Pinpoint the cell where the given text exists, returning its [X, Y] midpoint coordinate. 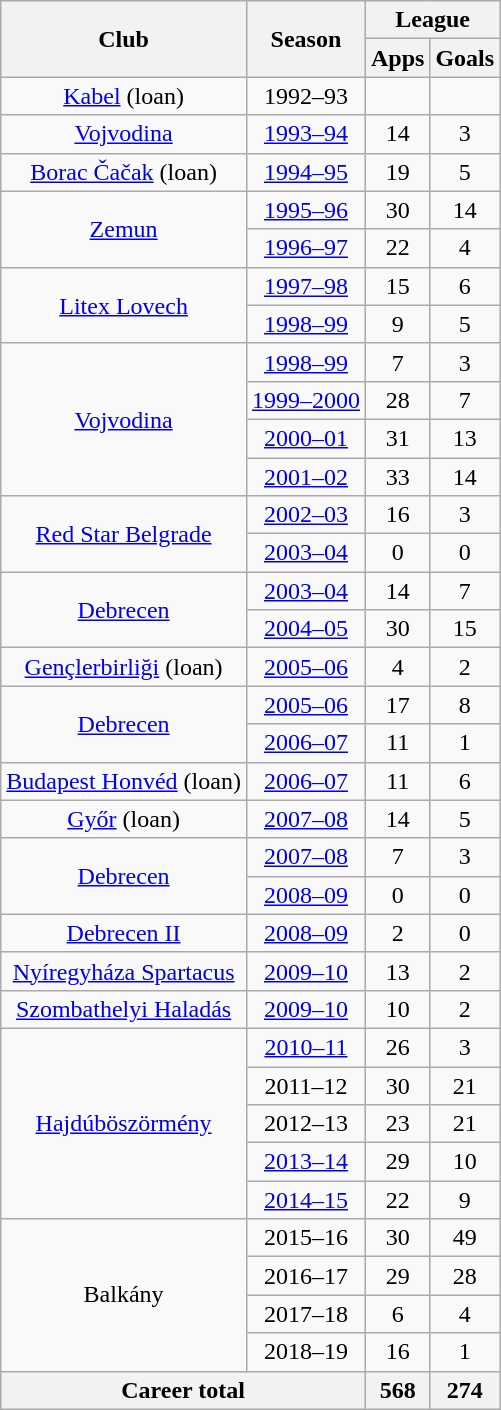
1992–93 [306, 96]
Győr (loan) [124, 819]
Career total [184, 1390]
2016–17 [306, 1276]
Hajdúböszörmény [124, 1123]
Season [306, 39]
1997–98 [306, 286]
2010–11 [306, 1047]
Club [124, 39]
2012–13 [306, 1124]
568 [397, 1390]
26 [397, 1047]
2001–02 [306, 477]
49 [465, 1238]
2004–05 [306, 629]
33 [397, 477]
Balkány [124, 1295]
2017–18 [306, 1314]
1999–2000 [306, 400]
1993–94 [306, 134]
19 [397, 172]
31 [397, 438]
2018–19 [306, 1352]
Zemun [124, 229]
274 [465, 1390]
Borac Čačak (loan) [124, 172]
2013–14 [306, 1162]
Szombathelyi Haladás [124, 1009]
Apps [397, 58]
Gençlerbirliği (loan) [124, 667]
1996–97 [306, 248]
Kabel (loan) [124, 96]
Debrecen II [124, 933]
Budapest Honvéd (loan) [124, 781]
2011–12 [306, 1085]
Litex Lovech [124, 305]
Red Star Belgrade [124, 534]
2002–03 [306, 515]
League [432, 20]
1995–96 [306, 210]
2015–16 [306, 1238]
23 [397, 1124]
Goals [465, 58]
17 [397, 705]
1994–95 [306, 172]
8 [465, 705]
2000–01 [306, 438]
Nyíregyháza Spartacus [124, 971]
2014–15 [306, 1200]
